Search for the cell housing the specified text and yield its (X, Y) center coordinate. 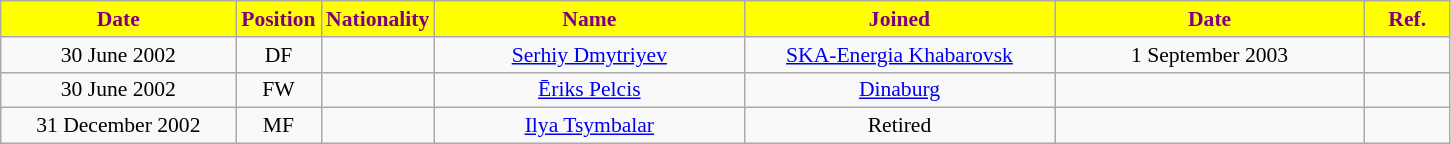
Joined (899, 19)
FW (278, 90)
Ref. (1408, 19)
Position (278, 19)
SKA-Energia Khabarovsk (899, 55)
Ēriks Pelcis (589, 90)
1 September 2003 (1210, 55)
Dinaburg (899, 90)
MF (278, 126)
Serhiy Dmytriyev (589, 55)
Name (589, 19)
Retired (899, 126)
31 December 2002 (118, 126)
DF (278, 55)
Ilya Tsymbalar (589, 126)
Nationality (378, 19)
